Search for the cell housing the specified text and yield its (x, y) center coordinate. 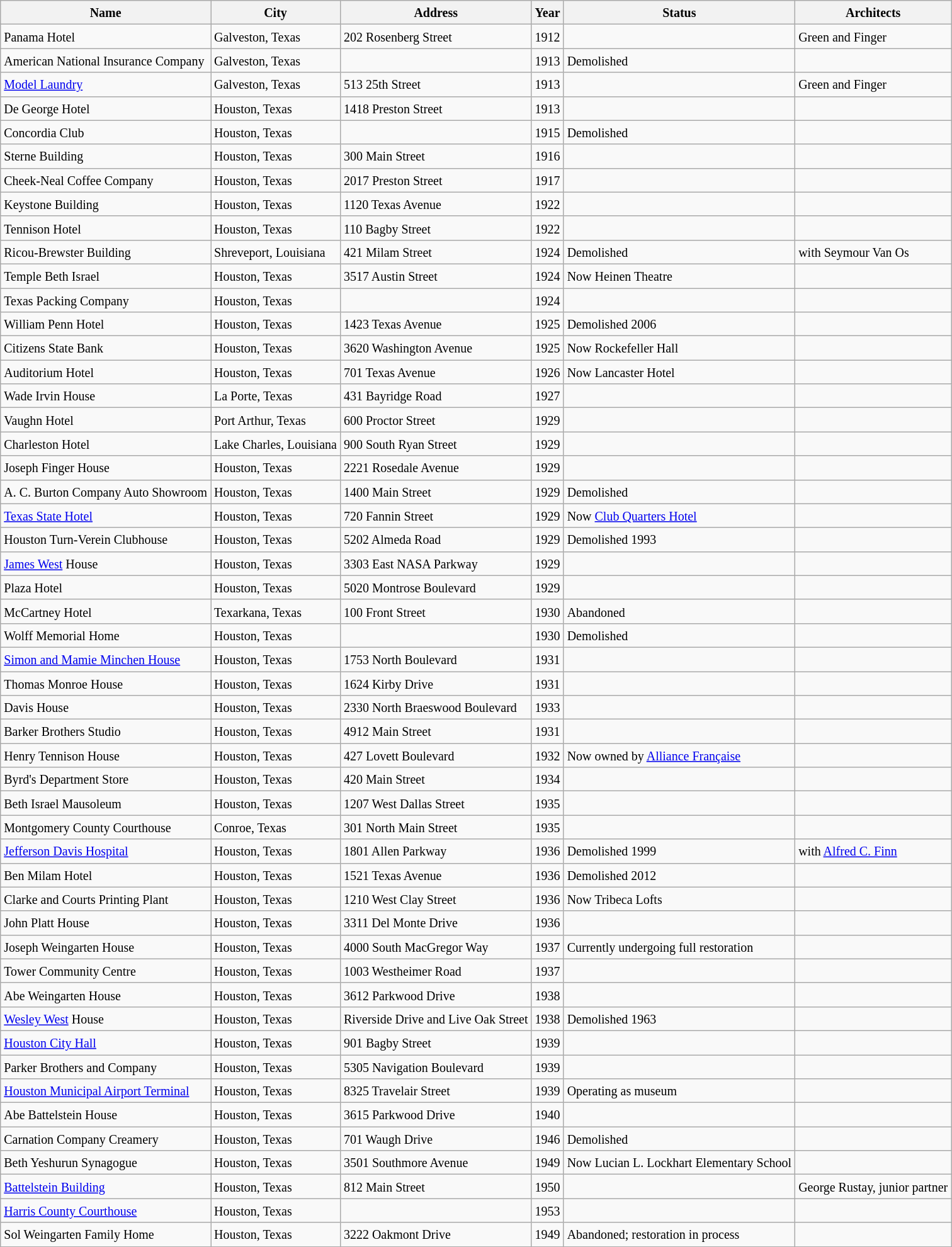
600 Proctor Street (436, 420)
Lake Charles, Louisiana (275, 444)
Shreveport, Louisiana (275, 252)
Demolished 2006 (679, 324)
300 Main Street (436, 156)
Sterne Building (106, 156)
1801 Allen Parkway (436, 851)
Keystone Building (106, 204)
1120 Texas Avenue (436, 204)
Abe Battelstein House (106, 1115)
James West House (106, 563)
Now Club Quarters Hotel (679, 516)
Temple Beth Israel (106, 276)
Carnation Company Creamery (106, 1139)
Name (106, 13)
301 North Main Street (436, 827)
8325 Travelair Street (436, 1091)
with Alfred C. Finn (873, 851)
Currently undergoing full restoration (679, 947)
Abe Weingarten House (106, 995)
1418 Preston Street (436, 108)
3501 Southmore Avenue (436, 1163)
1950 (548, 1187)
Texarkana, Texas (275, 611)
1934 (548, 779)
Now Tribeca Lofts (679, 899)
Jefferson Davis Hospital (106, 851)
Joseph Weingarten House (106, 947)
1946 (548, 1139)
Thomas Monroe House (106, 683)
Sol Weingarten Family Home (106, 1234)
5305 Navigation Boulevard (436, 1067)
Wesley West House (106, 1018)
Houston Municipal Airport Terminal (106, 1091)
Battelstein Building (106, 1187)
2017 Preston Street (436, 180)
900 South Ryan Street (436, 444)
2330 North Braeswood Boulevard (436, 708)
Henry Tennison House (106, 755)
Tower Community Centre (106, 971)
John Platt House (106, 923)
Barker Brothers Studio (106, 731)
1753 North Boulevard (436, 659)
William Penn Hotel (106, 324)
5202 Almeda Road (436, 539)
1917 (548, 180)
421 Milam Street (436, 252)
Simon and Mamie Minchen House (106, 659)
5020 Montrose Boulevard (436, 587)
with Seymour Van Os (873, 252)
Houston City Hall (106, 1042)
Demolished 1999 (679, 851)
513 25th Street (436, 84)
Harris County Courthouse (106, 1210)
Panama Hotel (106, 37)
1933 (548, 708)
812 Main Street (436, 1187)
431 Bayridge Road (436, 396)
Concordia Club (106, 132)
Citizens State Bank (106, 348)
Montgomery County Courthouse (106, 827)
Now Lucian L. Lockhart Elementary School (679, 1163)
American National Insurance Company (106, 60)
1927 (548, 396)
1915 (548, 132)
1003 Westheimer Road (436, 971)
4912 Main Street (436, 731)
Year (548, 13)
427 Lovett Boulevard (436, 755)
Wolff Memorial Home (106, 635)
Charleston Hotel (106, 444)
Address (436, 13)
Parker Brothers and Company (106, 1067)
1207 West Dallas Street (436, 803)
Now owned by Alliance Française (679, 755)
Abandoned (679, 611)
901 Bagby Street (436, 1042)
Now Rockefeller Hall (679, 348)
Tennison Hotel (106, 228)
Now Lancaster Hotel (679, 372)
701 Waugh Drive (436, 1139)
1953 (548, 1210)
Houston Turn-Verein Clubhouse (106, 539)
Davis House (106, 708)
Vaughn Hotel (106, 420)
3612 Parkwood Drive (436, 995)
3517 Austin Street (436, 276)
1210 West Clay Street (436, 899)
Status (679, 13)
1400 Main Street (436, 492)
Demolished 1963 (679, 1018)
La Porte, Texas (275, 396)
4000 South MacGregor Way (436, 947)
1916 (548, 156)
City (275, 13)
3615 Parkwood Drive (436, 1115)
110 Bagby Street (436, 228)
3311 Del Monte Drive (436, 923)
Operating as museum (679, 1091)
202 Rosenberg Street (436, 37)
A. C. Burton Company Auto Showroom (106, 492)
720 Fannin Street (436, 516)
1940 (548, 1115)
Port Arthur, Texas (275, 420)
Riverside Drive and Live Oak Street (436, 1018)
Texas Packing Company (106, 300)
1423 Texas Avenue (436, 324)
100 Front Street (436, 611)
Demolished 1993 (679, 539)
1624 Kirby Drive (436, 683)
De George Hotel (106, 108)
Abandoned; restoration in process (679, 1234)
Joseph Finger House (106, 468)
George Rustay, junior partner (873, 1187)
1932 (548, 755)
Beth Yeshurun Synagogue (106, 1163)
Conroe, Texas (275, 827)
1912 (548, 37)
1521 Texas Avenue (436, 875)
420 Main Street (436, 779)
3303 East NASA Parkway (436, 563)
Now Heinen Theatre (679, 276)
Demolished 2012 (679, 875)
Clarke and Courts Printing Plant (106, 899)
3620 Washington Avenue (436, 348)
701 Texas Avenue (436, 372)
Byrd's Department Store (106, 779)
2221 Rosedale Avenue (436, 468)
Beth Israel Mausoleum (106, 803)
1926 (548, 372)
Ricou-Brewster Building (106, 252)
Auditorium Hotel (106, 372)
Architects (873, 13)
Wade Irvin House (106, 396)
3222 Oakmont Drive (436, 1234)
McCartney Hotel (106, 611)
Texas State Hotel (106, 516)
Model Laundry (106, 84)
Plaza Hotel (106, 587)
Cheek-Neal Coffee Company (106, 180)
Ben Milam Hotel (106, 875)
